Identify which cell holds the provided text, then report its (X, Y) central coordinate. 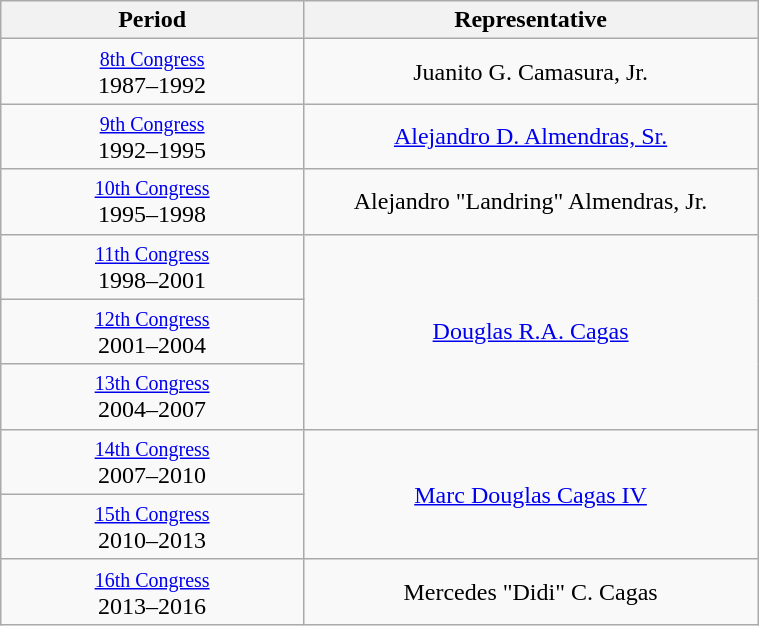
13th Congress2004–2007 (152, 396)
Alejandro D. Almendras, Sr. (530, 136)
14th Congress2007–2010 (152, 462)
Juanito G. Camasura, Jr. (530, 72)
11th Congress1998–2001 (152, 266)
8th Congress1987–1992 (152, 72)
16th Congress2013–2016 (152, 592)
Mercedes "Didi" C. Cagas (530, 592)
15th Congress2010–2013 (152, 526)
12th Congress2001–2004 (152, 332)
Representative (530, 20)
Alejandro "Landring" Almendras, Jr. (530, 202)
9th Congress1992–1995 (152, 136)
Period (152, 20)
Douglas R.A. Cagas (530, 332)
10th Congress1995–1998 (152, 202)
Marc Douglas Cagas IV (530, 494)
